Extract the (X, Y) coordinate from the center of the cell holding the provided text.  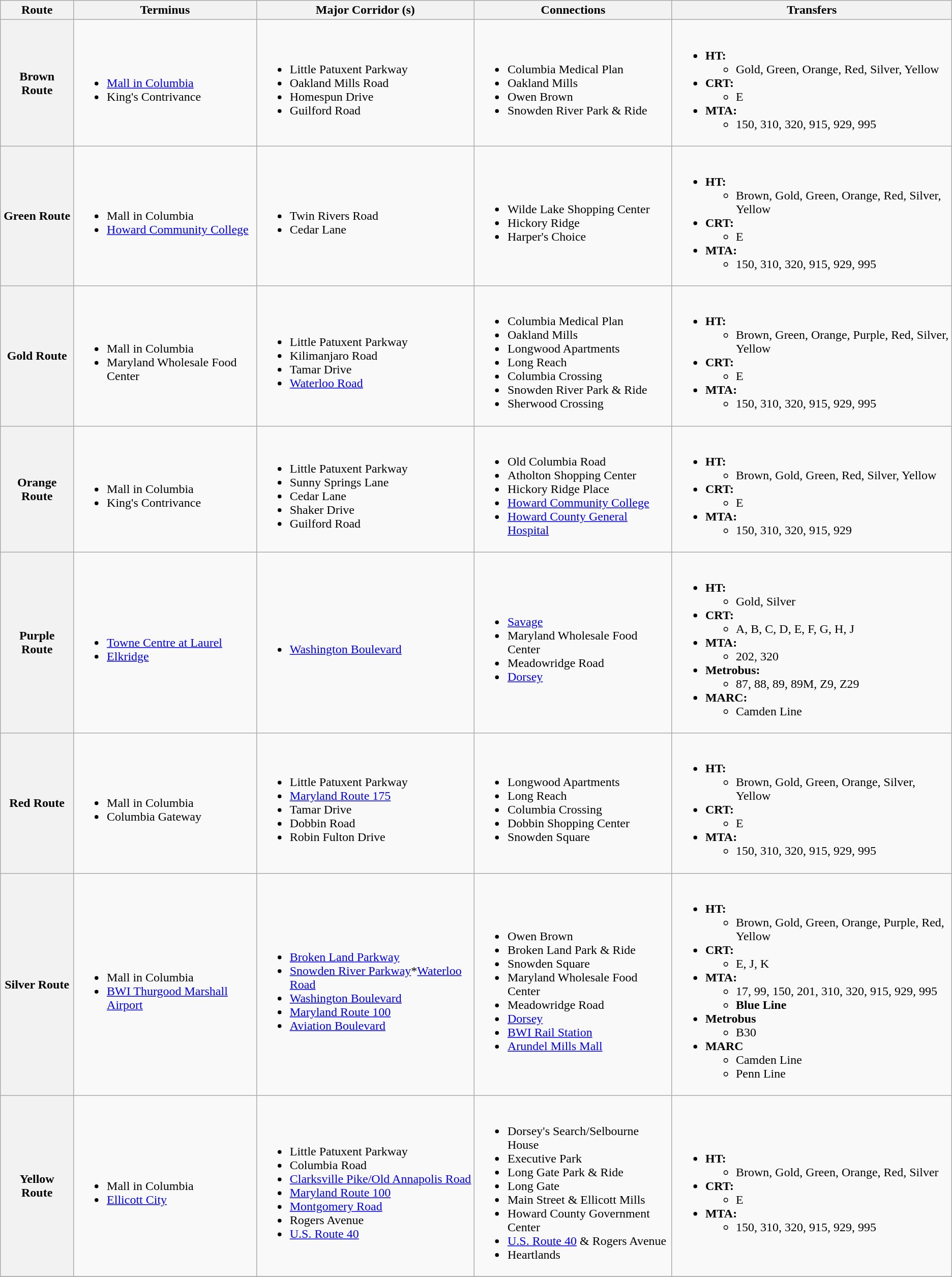
Little Patuxent ParkwayOakland Mills RoadHomespun DriveGuilford Road (365, 83)
Towne Centre at LaurelElkridge (165, 643)
Transfers (812, 10)
Longwood ApartmentsLong ReachColumbia CrossingDobbin Shopping CenterSnowden Square (573, 803)
Mall in ColumbiaHoward Community College (165, 216)
Little Patuxent ParkwayColumbia RoadClarksville Pike/Old Annapolis RoadMaryland Route 100Montgomery RoadRogers AvenueU.S. Route 40 (365, 1186)
Little Patuxent ParkwayMaryland Route 175Tamar DriveDobbin RoadRobin Fulton Drive (365, 803)
Green Route (37, 216)
Mall in ColumbiaMaryland Wholesale Food Center (165, 356)
Orange Route (37, 489)
Silver Route (37, 984)
Columbia Medical PlanOakland MillsLongwood ApartmentsLong ReachColumbia CrossingSnowden River Park & RideSherwood Crossing (573, 356)
Mall in ColumbiaBWI Thurgood Marshall Airport (165, 984)
Mall in ColumbiaEllicott City (165, 1186)
Red Route (37, 803)
Gold Route (37, 356)
Route (37, 10)
Connections (573, 10)
Wilde Lake Shopping CenterHickory RidgeHarper's Choice (573, 216)
Old Columbia RoadAtholton Shopping CenterHickory Ridge PlaceHoward Community CollegeHoward County General Hospital (573, 489)
Broken Land ParkwaySnowden River Parkway*Waterloo RoadWashington BoulevardMaryland Route 100Aviation Boulevard (365, 984)
Yellow Route (37, 1186)
Purple Route (37, 643)
Mall in ColumbiaColumbia Gateway (165, 803)
Columbia Medical PlanOakland MillsOwen BrownSnowden River Park & Ride (573, 83)
HT:Brown, Gold, Green, Red, Silver, YellowCRT:EMTA:150, 310, 320, 915, 929 (812, 489)
Washington Boulevard (365, 643)
Little Patuxent ParkwayKilimanjaro RoadTamar DriveWaterloo Road (365, 356)
Brown Route (37, 83)
HT:Brown, Gold, Green, Orange, Silver, YellowCRT:EMTA:150, 310, 320, 915, 929, 995 (812, 803)
HT:Brown, Green, Orange, Purple, Red, Silver, YellowCRT:EMTA:150, 310, 320, 915, 929, 995 (812, 356)
HT:Gold, SilverCRT:A, B, C, D, E, F, G, H, JMTA:202, 320Metrobus:87, 88, 89, 89M, Z9, Z29MARC:Camden Line (812, 643)
HT:Brown, Gold, Green, Orange, Red, Silver, YellowCRT:EMTA:150, 310, 320, 915, 929, 995 (812, 216)
Terminus (165, 10)
HT:Gold, Green, Orange, Red, Silver, YellowCRT:EMTA:150, 310, 320, 915, 929, 995 (812, 83)
Little Patuxent ParkwaySunny Springs LaneCedar LaneShaker DriveGuilford Road (365, 489)
Major Corridor (s) (365, 10)
SavageMaryland Wholesale Food CenterMeadowridge RoadDorsey (573, 643)
Owen BrownBroken Land Park & RideSnowden SquareMaryland Wholesale Food CenterMeadowridge RoadDorseyBWI Rail StationArundel Mills Mall (573, 984)
HT:Brown, Gold, Green, Orange, Red, SilverCRT:EMTA:150, 310, 320, 915, 929, 995 (812, 1186)
Twin Rivers RoadCedar Lane (365, 216)
